Scan for the cell matching the given text and deliver its (x, y) coordinate at center. 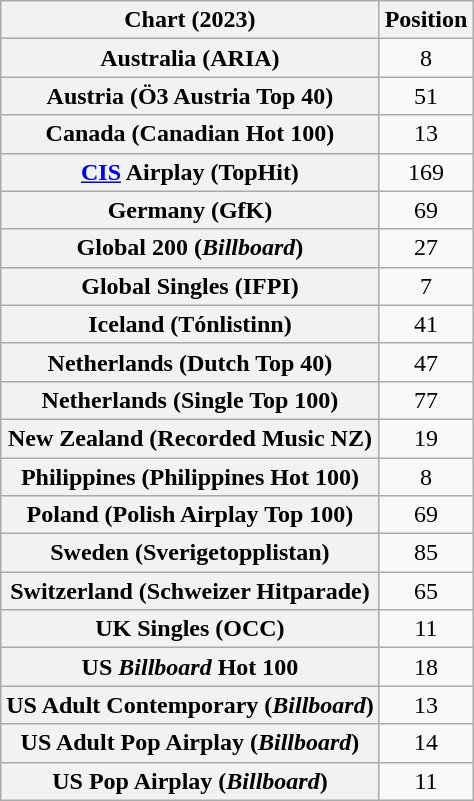
UK Singles (OCC) (190, 629)
New Zealand (Recorded Music NZ) (190, 438)
18 (426, 667)
Austria (Ö3 Austria Top 40) (190, 96)
US Adult Contemporary (Billboard) (190, 705)
Iceland (Tónlistinn) (190, 324)
19 (426, 438)
Netherlands (Single Top 100) (190, 400)
CIS Airplay (TopHit) (190, 172)
Chart (2023) (190, 20)
14 (426, 743)
US Billboard Hot 100 (190, 667)
Global 200 (Billboard) (190, 248)
7 (426, 286)
Philippines (Philippines Hot 100) (190, 477)
Position (426, 20)
77 (426, 400)
Australia (ARIA) (190, 58)
169 (426, 172)
85 (426, 553)
Netherlands (Dutch Top 40) (190, 362)
65 (426, 591)
Switzerland (Schweizer Hitparade) (190, 591)
47 (426, 362)
US Pop Airplay (Billboard) (190, 781)
Sweden (Sverigetopplistan) (190, 553)
Canada (Canadian Hot 100) (190, 134)
51 (426, 96)
Poland (Polish Airplay Top 100) (190, 515)
41 (426, 324)
Germany (GfK) (190, 210)
27 (426, 248)
US Adult Pop Airplay (Billboard) (190, 743)
Global Singles (IFPI) (190, 286)
